Find where the given text appears and provide that cell's center as (x, y) coordinate. 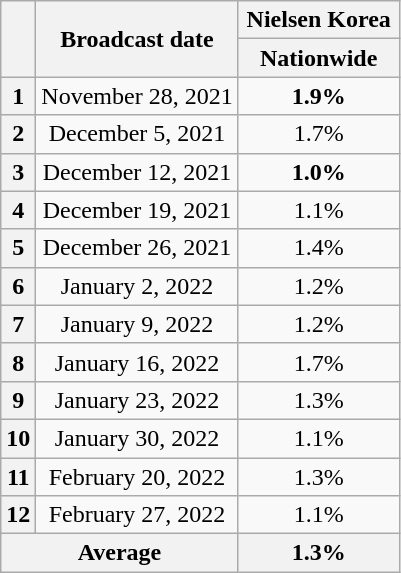
1.4% (318, 248)
January 16, 2022 (137, 362)
1.0% (318, 172)
December 5, 2021 (137, 134)
1.9% (318, 96)
2 (18, 134)
Average (120, 553)
1 (18, 96)
February 20, 2022 (137, 477)
9 (18, 400)
11 (18, 477)
December 12, 2021 (137, 172)
January 23, 2022 (137, 400)
Nationwide (318, 58)
Broadcast date (137, 39)
December 26, 2021 (137, 248)
10 (18, 438)
5 (18, 248)
6 (18, 286)
8 (18, 362)
Nielsen Korea (318, 20)
7 (18, 324)
12 (18, 515)
3 (18, 172)
January 30, 2022 (137, 438)
January 9, 2022 (137, 324)
4 (18, 210)
January 2, 2022 (137, 286)
February 27, 2022 (137, 515)
November 28, 2021 (137, 96)
December 19, 2021 (137, 210)
